Locate the cell with the specified text and output its (x, y) center coordinate. 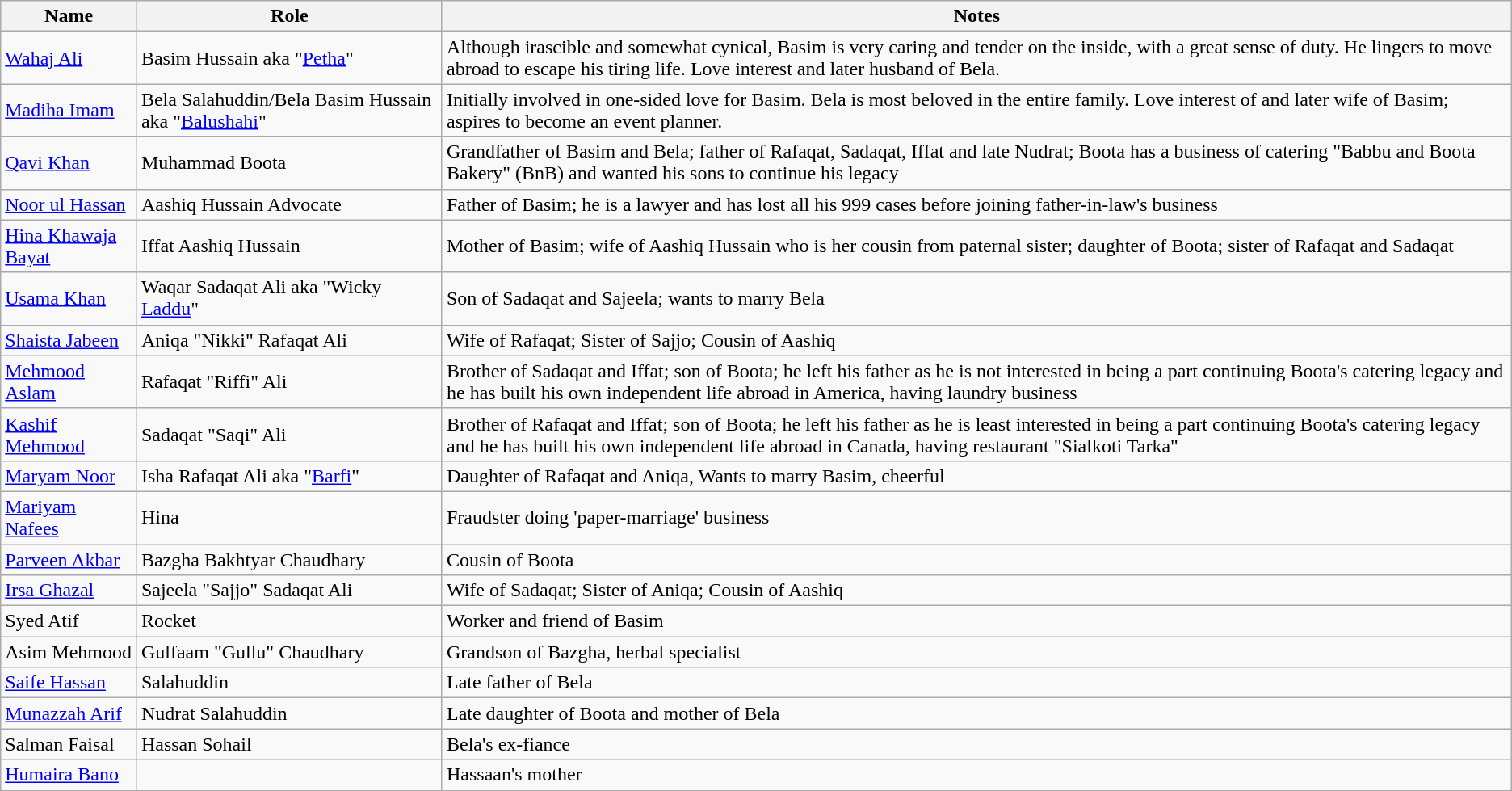
Syed Atif (69, 621)
Fraudster doing 'paper-marriage' business (976, 517)
Madiha Imam (69, 110)
Rocket (289, 621)
Bela Salahuddin/Bela Basim Hussain aka "Balushahi" (289, 110)
Muhammad Boota (289, 163)
Noor ul Hassan (69, 204)
Hina Khawaja Bayat (69, 246)
Salman Faisal (69, 744)
Notes (976, 16)
Daughter of Rafaqat and Aniqa, Wants to marry Basim, cheerful (976, 476)
Hassan Sohail (289, 744)
Hina (289, 517)
Sadaqat "Saqi" Ali (289, 435)
Asim Mehmood (69, 652)
Kashif Mehmood (69, 435)
Maryam Noor (69, 476)
Salahuddin (289, 683)
Sajeela "Sajjo" Sadaqat Ali (289, 591)
Son of Sadaqat and Sajeela; wants to marry Bela (976, 299)
Iffat Aashiq Hussain (289, 246)
Worker and friend of Basim (976, 621)
Cousin of Boota (976, 560)
Hassaan's mother (976, 775)
Role (289, 16)
Wife of Sadaqat; Sister of Aniqa; Cousin of Aashiq (976, 591)
Munazzah Arif (69, 713)
Shaista Jabeen (69, 340)
Gulfaam "Gullu" Chaudhary (289, 652)
Saife Hassan (69, 683)
Usama Khan (69, 299)
Late daughter of Boota and mother of Bela (976, 713)
Mariyam Nafees (69, 517)
Humaira Bano (69, 775)
Basim Hussain aka "Petha" (289, 58)
Wahaj Ali (69, 58)
Aashiq Hussain Advocate (289, 204)
Bazgha Bakhtyar Chaudhary (289, 560)
Rafaqat "Riffi" Ali (289, 381)
Isha Rafaqat Ali aka "Barfi" (289, 476)
Bela's ex-fiance (976, 744)
Qavi Khan (69, 163)
Mehmood Aslam (69, 381)
Aniqa "Nikki" Rafaqat Ali (289, 340)
Mother of Basim; wife of Aashiq Hussain who is her cousin from paternal sister; daughter of Boota; sister of Rafaqat and Sadaqat (976, 246)
Parveen Akbar (69, 560)
Name (69, 16)
Wife of Rafaqat; Sister of Sajjo; Cousin of Aashiq (976, 340)
Grandson of Bazgha, herbal specialist (976, 652)
Irsa Ghazal (69, 591)
Waqar Sadaqat Ali aka "Wicky Laddu" (289, 299)
Nudrat Salahuddin (289, 713)
Late father of Bela (976, 683)
Father of Basim; he is a lawyer and has lost all his 999 cases before joining father-in-law's business (976, 204)
